Search for the cell housing the specified text and yield its (X, Y) center coordinate. 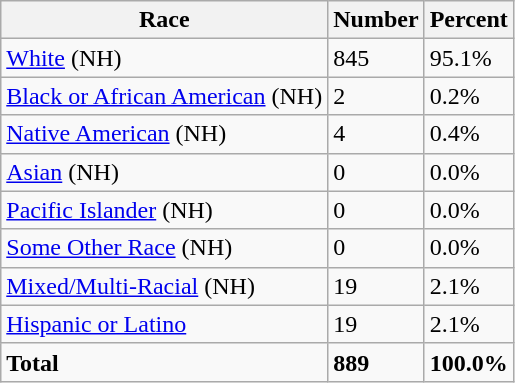
Black or African American (NH) (164, 96)
Some Other Race (NH) (164, 248)
Native American (NH) (164, 134)
Mixed/Multi-Racial (NH) (164, 286)
0.2% (468, 96)
Race (164, 20)
889 (376, 362)
Number (376, 20)
Hispanic or Latino (164, 324)
Asian (NH) (164, 172)
2 (376, 96)
Pacific Islander (NH) (164, 210)
100.0% (468, 362)
Percent (468, 20)
845 (376, 58)
95.1% (468, 58)
4 (376, 134)
White (NH) (164, 58)
Total (164, 362)
0.4% (468, 134)
